Return the [x, y] coordinate for the center point of the cell that contains the specified text.  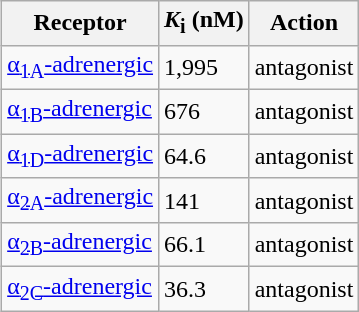
66.1 [204, 244]
α2A-adrenergic [80, 200]
α1D-adrenergic [80, 156]
Action [304, 23]
Receptor [80, 23]
α1A-adrenergic [80, 67]
676 [204, 111]
α1B-adrenergic [80, 111]
64.6 [204, 156]
α2B-adrenergic [80, 244]
α2C-adrenergic [80, 289]
1,995 [204, 67]
141 [204, 200]
36.3 [204, 289]
Ki (nM) [204, 23]
